Scan for the cell matching the given text and deliver its (X, Y) coordinate at center. 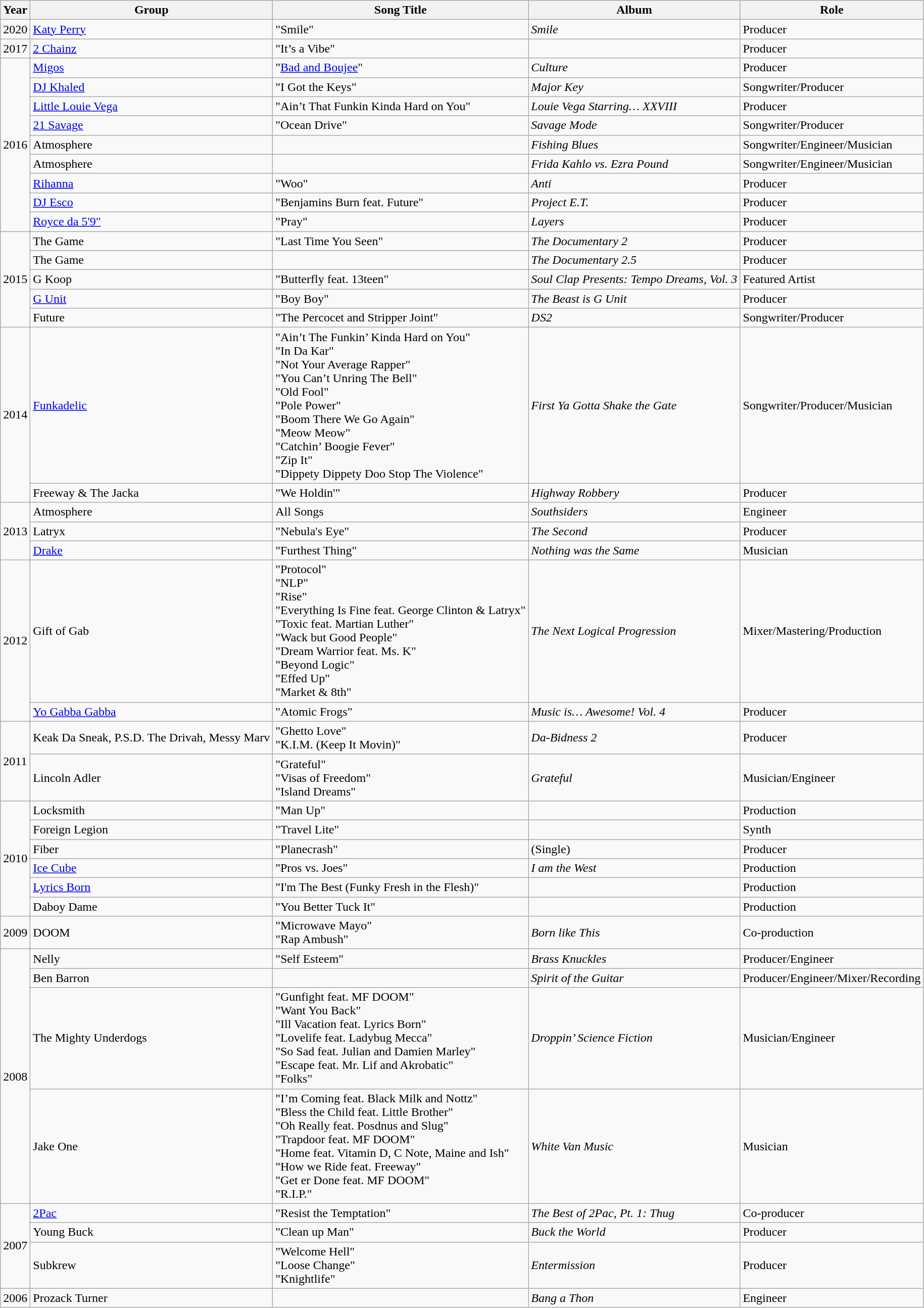
Louie Vega Starring… XXVIII (635, 106)
Fishing Blues (635, 145)
Featured Artist (832, 279)
The Second (635, 531)
2012 (15, 641)
G Unit (152, 299)
The Best of 2Pac, Pt. 1: Thug (635, 1213)
Co-production (832, 933)
Southsiders (635, 512)
2009 (15, 933)
Album (635, 10)
Anti (635, 183)
Project E.T. (635, 202)
2006 (15, 1298)
"Ain’t That Funkin Kinda Hard on You" (401, 106)
Born like This (635, 933)
"Pray" (401, 221)
DS2 (635, 318)
"Smile" (401, 29)
Mixer/Mastering/Production (832, 631)
Grateful (635, 777)
2014 (15, 415)
2015 (15, 279)
Brass Knuckles (635, 959)
"Self Esteem" (401, 959)
2016 (15, 145)
Culture (635, 68)
Songwriter/Producer/Musician (832, 405)
Highway Robbery (635, 493)
2007 (15, 1246)
Frida Kahlo vs. Ezra Pound (635, 164)
Freeway & The Jacka (152, 493)
Song Title (401, 10)
2017 (15, 49)
Year (15, 10)
"Nebula's Eye" (401, 531)
Buck the World (635, 1232)
"Resist the Temptation" (401, 1213)
"Pros vs. Joes" (401, 868)
2008 (15, 1077)
"You Better Tuck It" (401, 907)
Yo Gabba Gabba (152, 712)
All Songs (401, 512)
"Benjamins Burn feat. Future" (401, 202)
"Ghetto Love""K.I.M. (Keep It Movin)" (401, 738)
Katy Perry (152, 29)
I am the West (635, 868)
2020 (15, 29)
Drake (152, 550)
Foreign Legion (152, 829)
"Woo" (401, 183)
"The Percocet and Stripper Joint" (401, 318)
"Bad and Boujee" (401, 68)
Lincoln Adler (152, 777)
Smile (635, 29)
"Boy Boy" (401, 299)
"Microwave Mayo""Rap Ambush" (401, 933)
"Man Up" (401, 810)
"Atomic Frogs" (401, 712)
Soul Clap Presents: Tempo Dreams, Vol. 3 (635, 279)
(Single) (635, 849)
Producer/Engineer (832, 959)
"Travel Lite" (401, 829)
The Documentary 2 (635, 241)
Layers (635, 221)
Droppin’ Science Fiction (635, 1038)
Savage Mode (635, 125)
Ben Barron (152, 978)
G Koop (152, 279)
Daboy Dame (152, 907)
Lyrics Born (152, 887)
"Last Time You Seen" (401, 241)
Group (152, 10)
2Pac (152, 1213)
Funkadelic (152, 405)
"Clean up Man" (401, 1232)
First Ya Gotta Shake the Gate (635, 405)
2 Chainz (152, 49)
Bang a Thon (635, 1298)
Fiber (152, 849)
"It’s a Vibe" (401, 49)
DJ Khaled (152, 87)
"Furthest Thing" (401, 550)
The Documentary 2.5 (635, 260)
"Ocean Drive" (401, 125)
Migos (152, 68)
Role (832, 10)
The Next Logical Progression (635, 631)
DJ Esco (152, 202)
"I'm The Best (Funky Fresh in the Flesh)" (401, 887)
Gift of Gab (152, 631)
"We Holdin'" (401, 493)
Nothing was the Same (635, 550)
Young Buck (152, 1232)
DOOM (152, 933)
Entermission (635, 1265)
"Welcome Hell""Loose Change""Knightlife" (401, 1265)
Major Key (635, 87)
"Planecrash" (401, 849)
Co-producer (832, 1213)
Nelly (152, 959)
Future (152, 318)
2011 (15, 761)
Prozack Turner (152, 1298)
The Mighty Underdogs (152, 1038)
Keak Da Sneak, P.S.D. The Drivah, Messy Marv (152, 738)
Subkrew (152, 1265)
Ice Cube (152, 868)
Latryx (152, 531)
Music is… Awesome! Vol. 4 (635, 712)
2013 (15, 531)
21 Savage (152, 125)
"Grateful""Visas of Freedom""Island Dreams" (401, 777)
Spirit of the Guitar (635, 978)
White Van Music (635, 1146)
Jake One (152, 1146)
Little Louie Vega (152, 106)
2010 (15, 858)
"I Got the Keys" (401, 87)
"Butterfly feat. 13teen" (401, 279)
The Beast is G Unit (635, 299)
Producer/Engineer/Mixer/Recording (832, 978)
Rihanna (152, 183)
Synth (832, 829)
Da-Bidness 2 (635, 738)
Locksmith (152, 810)
Royce da 5'9" (152, 221)
